Return [X, Y] of the center of cell containing provided text 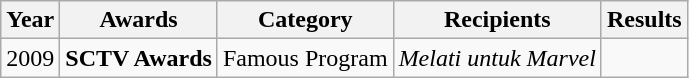
Famous Program [305, 58]
Awards [139, 20]
Category [305, 20]
Recipients [497, 20]
Year [30, 20]
2009 [30, 58]
SCTV Awards [139, 58]
Results [644, 20]
Melati untuk Marvel [497, 58]
